Provide the [X, Y] coordinate of the cell's center where the given text is located.  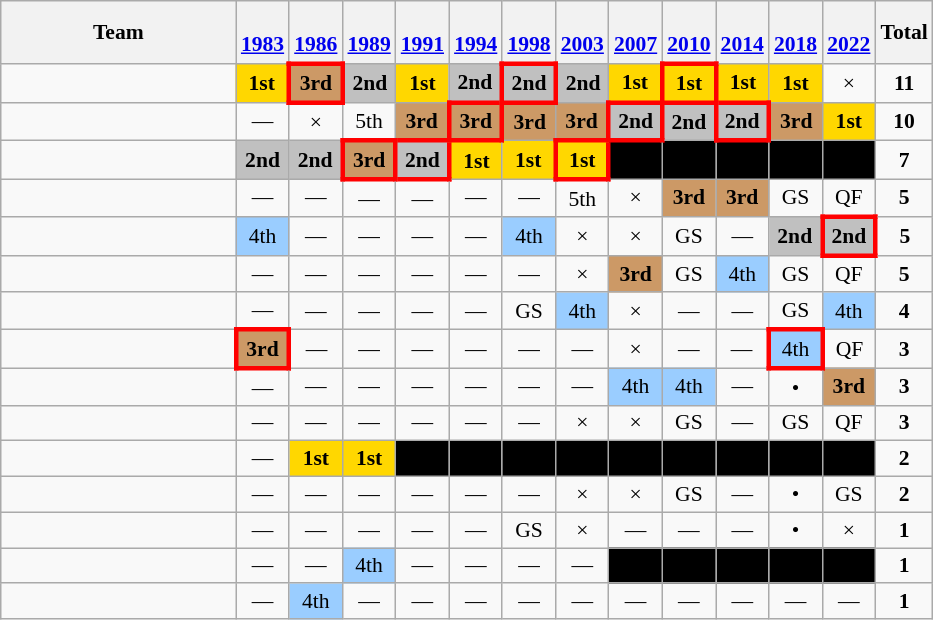
2018 [796, 32]
1998 [528, 32]
4 [904, 312]
2007 [636, 32]
11 [904, 84]
1991 [422, 32]
2022 [848, 32]
7 [904, 160]
Team [118, 32]
1983 [262, 32]
10 [904, 122]
1986 [316, 32]
2010 [688, 32]
Total [904, 32]
1994 [476, 32]
2014 [742, 32]
2003 [582, 32]
1989 [368, 32]
